Locate the cell with the specified text and output its (X, Y) center coordinate. 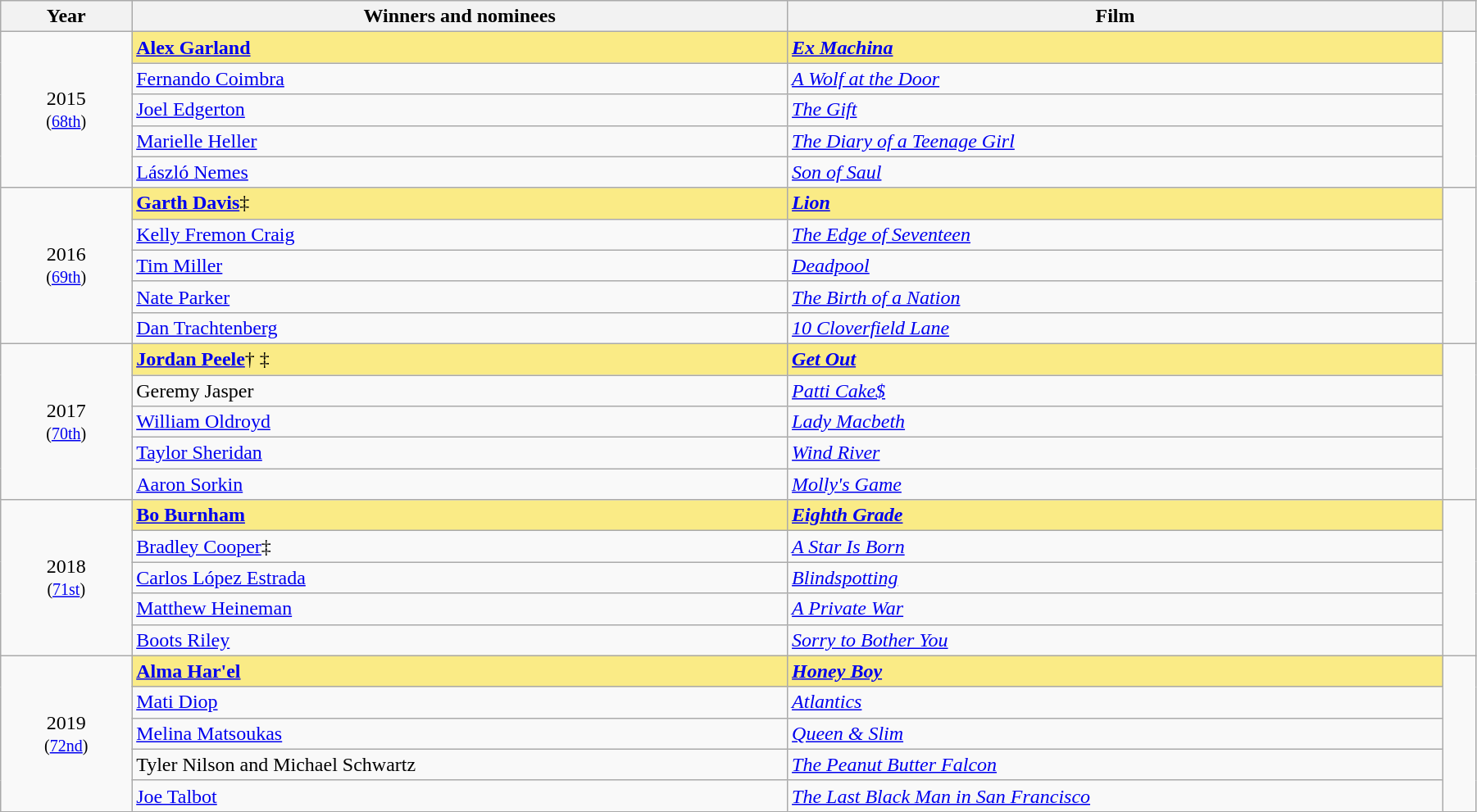
Sorry to Bother You (1116, 640)
Lion (1116, 203)
Queen & Slim (1116, 733)
Carlos López Estrada (460, 578)
Tim Miller (460, 265)
Bo Burnham (460, 515)
Geremy Jasper (460, 391)
Atlantics (1116, 702)
The Birth of a Nation (1116, 297)
2016(69th) (66, 265)
Alma Har'el (460, 671)
Joel Edgerton (460, 110)
2015(68th) (66, 110)
Son of Saul (1116, 172)
The Edge of Seventeen (1116, 234)
Honey Boy (1116, 671)
Deadpool (1116, 265)
Boots Riley (460, 640)
Film (1116, 16)
The Diary of a Teenage Girl (1116, 141)
Year (66, 16)
Fernando Coimbra (460, 79)
Alex Garland (460, 48)
10 Cloverfield Lane (1116, 328)
Matthew Heineman (460, 609)
Taylor Sheridan (460, 453)
2019(72nd) (66, 733)
Melina Matsoukas (460, 733)
The Gift (1116, 110)
Joe Talbot (460, 796)
Aaron Sorkin (460, 484)
Tyler Nilson and Michael Schwartz (460, 764)
Lady Macbeth (1116, 422)
A Wolf at the Door (1116, 79)
Jordan Peele† ‡ (460, 359)
Bradley Cooper‡ (460, 547)
Nate Parker (460, 297)
Blindspotting (1116, 578)
Patti Cake$ (1116, 391)
The Last Black Man in San Francisco (1116, 796)
William Oldroyd (460, 422)
Molly's Game (1116, 484)
2017(70th) (66, 421)
The Peanut Butter Falcon (1116, 764)
A Star Is Born (1116, 547)
Ex Machina (1116, 48)
Winners and nominees (460, 16)
Kelly Fremon Craig (460, 234)
Garth Davis‡ (460, 203)
Eighth Grade (1116, 515)
Get Out (1116, 359)
Dan Trachtenberg (460, 328)
Mati Diop (460, 702)
A Private War (1116, 609)
Wind River (1116, 453)
2018(71st) (66, 578)
Marielle Heller (460, 141)
László Nemes (460, 172)
